Capture the cell that displays the provided text and extract its [x, y] central coordinate. 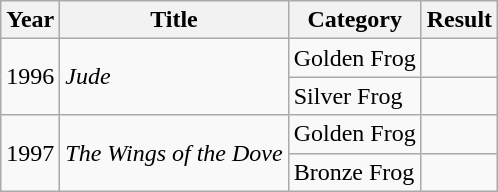
Title [174, 20]
Year [30, 20]
1997 [30, 153]
Silver Frog [354, 96]
The Wings of the Dove [174, 153]
Jude [174, 77]
Category [354, 20]
Bronze Frog [354, 172]
1996 [30, 77]
Result [459, 20]
